Locate the cell with the specified text and output its (x, y) center coordinate. 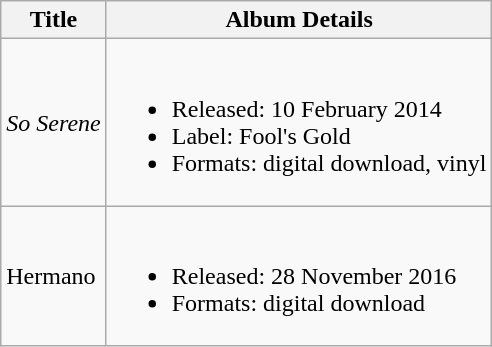
Released: 28 November 2016Formats: digital download (299, 276)
Released: 10 February 2014Label: Fool's GoldFormats: digital download, vinyl (299, 122)
Title (54, 20)
So Serene (54, 122)
Hermano (54, 276)
Album Details (299, 20)
